Find where the given text appears and provide that cell's center as (X, Y) coordinate. 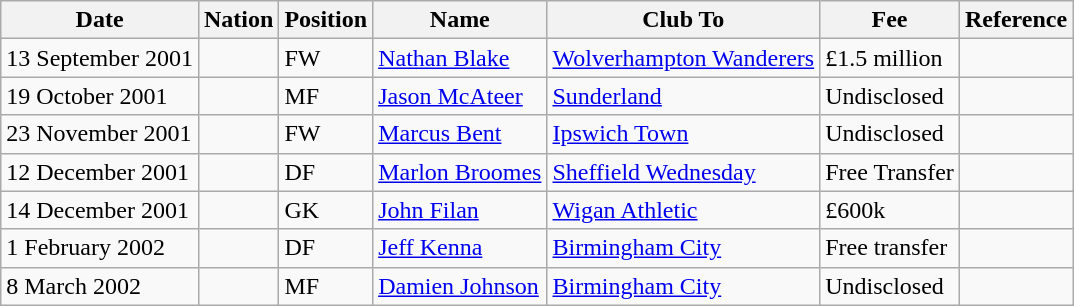
12 December 2001 (100, 172)
Jason McAteer (460, 96)
£1.5 million (890, 58)
Sheffield Wednesday (684, 172)
Marlon Broomes (460, 172)
Marcus Bent (460, 134)
Free transfer (890, 248)
Nathan Blake (460, 58)
Reference (1016, 20)
13 September 2001 (100, 58)
19 October 2001 (100, 96)
Ipswich Town (684, 134)
Club To (684, 20)
Nation (238, 20)
Position (326, 20)
GK (326, 210)
Date (100, 20)
Name (460, 20)
14 December 2001 (100, 210)
Wigan Athletic (684, 210)
8 March 2002 (100, 286)
Sunderland (684, 96)
23 November 2001 (100, 134)
Fee (890, 20)
Jeff Kenna (460, 248)
Wolverhampton Wanderers (684, 58)
John Filan (460, 210)
£600k (890, 210)
1 February 2002 (100, 248)
Damien Johnson (460, 286)
Free Transfer (890, 172)
